Identify which cell holds the provided text, then report its (x, y) central coordinate. 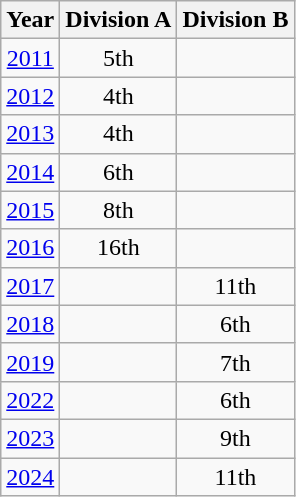
7th (236, 362)
2017 (30, 286)
2024 (30, 477)
8th (118, 210)
9th (236, 438)
2022 (30, 400)
2015 (30, 210)
2012 (30, 96)
2011 (30, 58)
2023 (30, 438)
2014 (30, 172)
16th (118, 248)
2018 (30, 324)
2013 (30, 134)
5th (118, 58)
Division A (118, 20)
Year (30, 20)
Division B (236, 20)
2019 (30, 362)
2016 (30, 248)
